Detect which cell encompasses the target text, then output its (x, y) center coordinate. 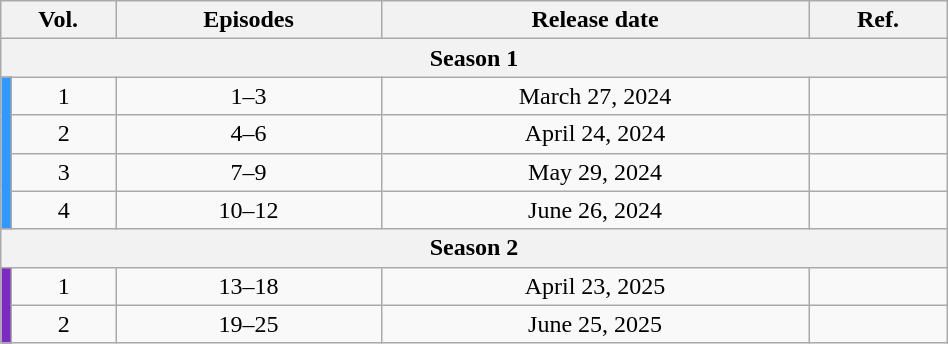
4 (64, 210)
April 24, 2024 (594, 134)
June 26, 2024 (594, 210)
Release date (594, 20)
Ref. (878, 20)
13–18 (249, 286)
May 29, 2024 (594, 172)
April 23, 2025 (594, 286)
3 (64, 172)
Season 2 (474, 248)
19–25 (249, 324)
Vol. (58, 20)
June 25, 2025 (594, 324)
March 27, 2024 (594, 96)
1–3 (249, 96)
7–9 (249, 172)
Season 1 (474, 58)
Episodes (249, 20)
10–12 (249, 210)
4–6 (249, 134)
